Detect which cell encompasses the target text, then output its (x, y) center coordinate. 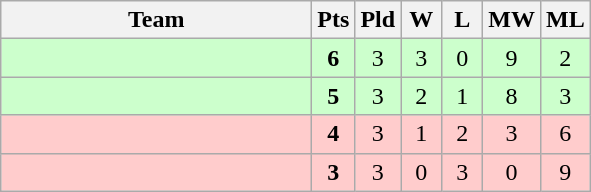
Pld (378, 20)
L (462, 20)
8 (512, 96)
W (422, 20)
Team (156, 20)
Pts (334, 20)
4 (334, 134)
MW (512, 20)
5 (334, 96)
ML (565, 20)
